From the cell containing the given text, extract its center point as (X, Y) coordinate. 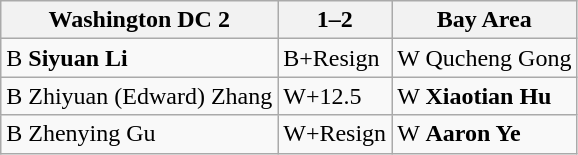
W Qucheng Gong (484, 58)
W Xiaotian Hu (484, 96)
1–2 (335, 20)
W+Resign (335, 134)
W Aaron Ye (484, 134)
Washington DC 2 (140, 20)
B Zhiyuan (Edward) Zhang (140, 96)
Bay Area (484, 20)
B Siyuan Li (140, 58)
B+Resign (335, 58)
B Zhenying Gu (140, 134)
W+12.5 (335, 96)
